For the text-containing cell, return its midpoint in [X, Y] coordinate format. 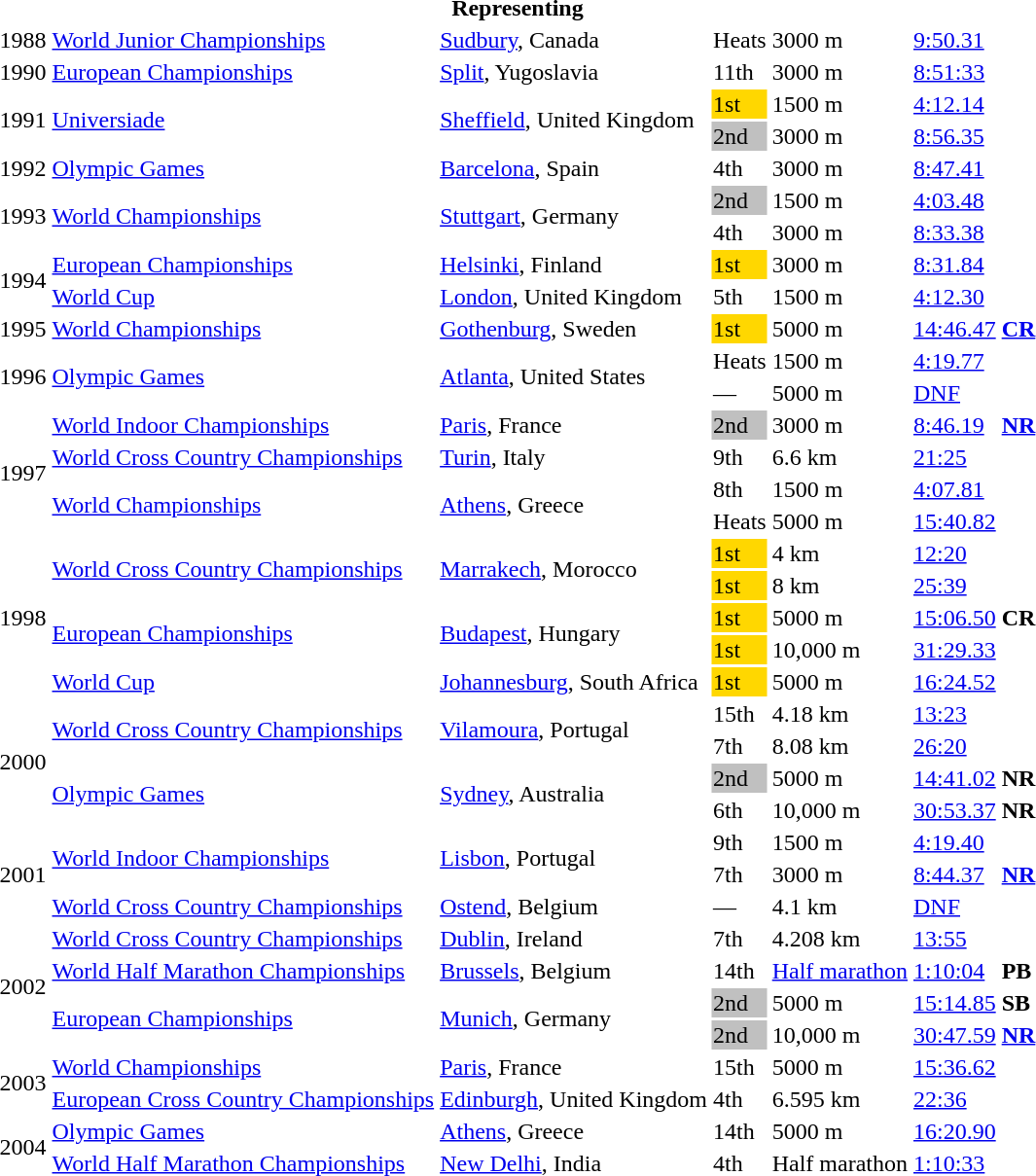
13:23 [954, 714]
Atlanta, United States [574, 377]
30:47.59 [954, 1035]
8.08 km [840, 746]
4:12.30 [954, 297]
Brussels, Belgium [574, 971]
Sydney, Australia [574, 794]
13:55 [954, 939]
Stuttgart, Germany [574, 216]
8:56.35 [954, 136]
14:46.47 [954, 329]
8:47.41 [954, 168]
9:50.31 [954, 40]
11th [740, 72]
Budapest, Hungary [574, 634]
Johannesburg, South Africa [574, 682]
London, United Kingdom [574, 297]
26:20 [954, 746]
4:03.48 [954, 200]
Half marathon [840, 971]
Universiade [243, 121]
4.18 km [840, 714]
Edinburgh, United Kingdom [574, 1099]
Turin, Italy [574, 457]
Munich, Germany [574, 1019]
8:33.38 [954, 232]
8:51:33 [954, 72]
15:40.82 [954, 521]
6.595 km [840, 1099]
European Cross Country Championships [243, 1099]
15:06.50 [954, 618]
21:25 [954, 457]
30:53.37 [954, 810]
15:36.62 [954, 1067]
Sudbury, Canada [574, 40]
15:14.85 [954, 1003]
World Half Marathon Championships [243, 971]
4:19.77 [954, 361]
Split, Yugoslavia [574, 72]
8:46.19 [954, 425]
4:12.14 [954, 104]
Gothenburg, Sweden [574, 329]
8 km [840, 586]
Lisbon, Portugal [574, 858]
25:39 [954, 586]
Helsinki, Finland [574, 265]
Barcelona, Spain [574, 168]
6th [740, 810]
8:44.37 [954, 874]
16:24.52 [954, 682]
4:19.40 [954, 842]
Dublin, Ireland [574, 939]
Sheffield, United Kingdom [574, 121]
Ostend, Belgium [574, 907]
Vilamoura, Portugal [574, 730]
12:20 [954, 553]
22:36 [954, 1099]
4 km [840, 553]
16:20.90 [954, 1131]
4:07.81 [954, 489]
World Junior Championships [243, 40]
8th [740, 489]
Marrakech, Morocco [574, 570]
8:31.84 [954, 265]
4.208 km [840, 939]
14:41.02 [954, 778]
6.6 km [840, 457]
5th [740, 297]
1:10:04 [954, 971]
31:29.33 [954, 650]
4.1 km [840, 907]
